Output the [x, y] coordinate of the center of the cell containing the given text.  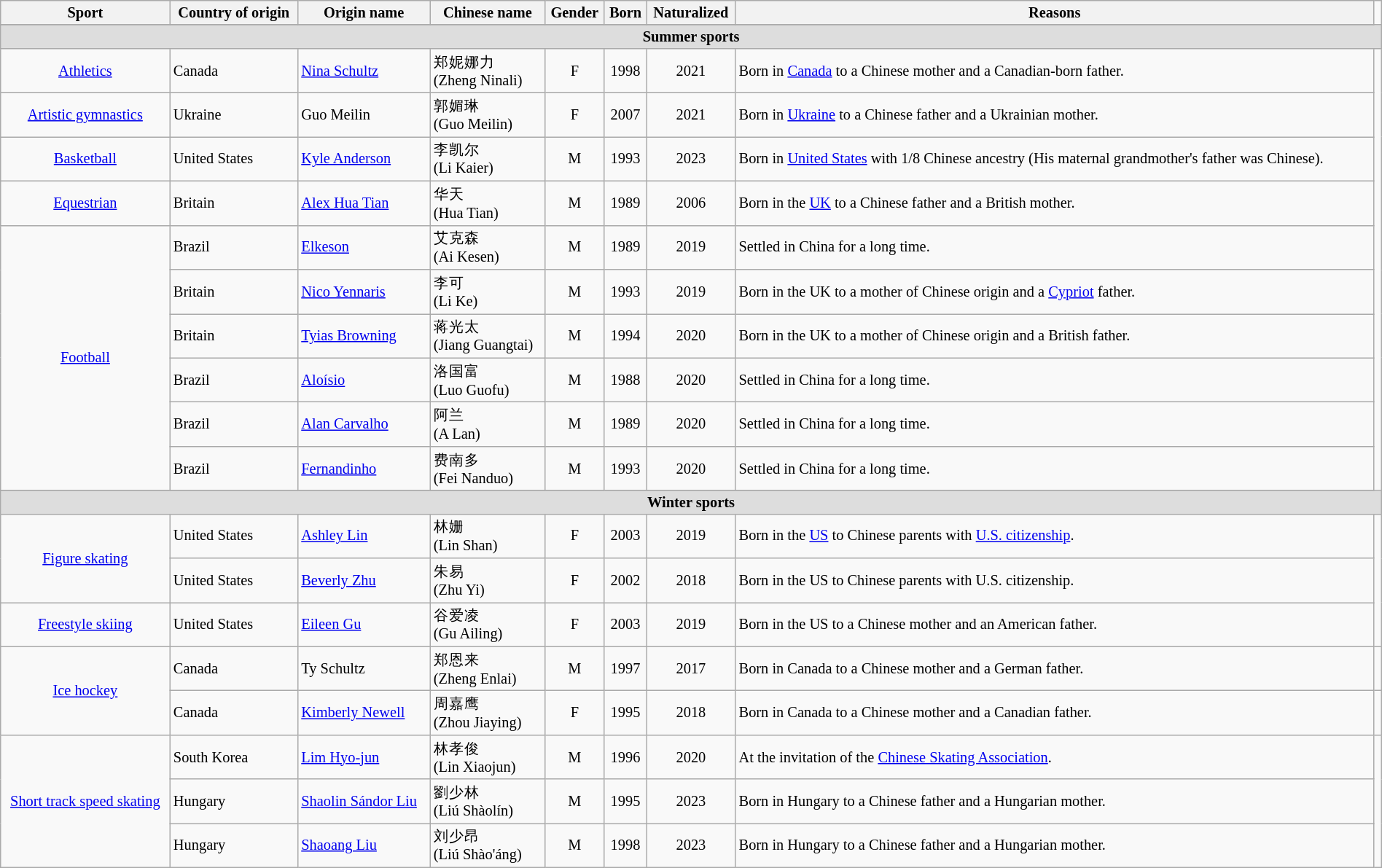
Basketball [85, 159]
Short track speed skating [85, 801]
Gender [574, 12]
Shaolin Sándor Liu [364, 802]
Born in the UK to a mother of Chinese origin and a Cypriot father. [1055, 292]
林姗(Lin Shan) [488, 536]
周嘉鹰 (Zhou Jiaying) [488, 713]
Born in the UK to a mother of Chinese origin and a British father. [1055, 335]
Ty Schultz [364, 669]
Athletics [85, 70]
Born [625, 12]
Ukraine [233, 115]
Tyias Browning [364, 335]
Born in the US to a Chinese mother and an American father. [1055, 624]
郭媚琳(Guo Meilin) [488, 115]
洛国富(Luo Guofu) [488, 380]
林孝俊(Lin Xiaojun) [488, 756]
Sport [85, 12]
郑妮娜力(Zheng Ninali) [488, 70]
Ice hockey [85, 691]
Born in Canada to a Chinese mother and a Canadian-born father. [1055, 70]
李可(Li Ke) [488, 292]
Ashley Lin [364, 536]
Born in Ukraine to a Chinese father and a Ukrainian mother. [1055, 115]
Fernandinho [364, 468]
Alex Hua Tian [364, 203]
阿兰(A Lan) [488, 424]
2006 [691, 203]
1994 [625, 335]
Alan Carvalho [364, 424]
Naturalized [691, 12]
South Korea [233, 756]
费南多(Fei Nanduo) [488, 468]
Aloísio [364, 380]
1996 [625, 756]
At the invitation of the Chinese Skating Association. [1055, 756]
Elkeson [364, 248]
Equestrian [85, 203]
华天(Hua Tian) [488, 203]
2017 [691, 669]
劉少林(Liú Shàolín) [488, 802]
Chinese name [488, 12]
Winter sports [691, 502]
蒋光太(Jiang Guangtai) [488, 335]
Football [85, 358]
2002 [625, 580]
Born in Canada to a Chinese mother and a Canadian father. [1055, 713]
Born in United States with 1/8 Chinese ancestry (His maternal grandmother's father was Chinese). [1055, 159]
郑恩来(Zheng Enlai) [488, 669]
Origin name [364, 12]
Born in Canada to a Chinese mother and a German father. [1055, 669]
李凯尔(Li Kaier) [488, 159]
1997 [625, 669]
艾克森(Ai Kesen) [488, 248]
Kyle Anderson [364, 159]
Guo Meilin [364, 115]
Reasons [1055, 12]
Artistic gymnastics [85, 115]
朱易(Zhu Yi) [488, 580]
Beverly Zhu [364, 580]
Born in the UK to a Chinese father and a British mother. [1055, 203]
Nina Schultz [364, 70]
Nico Yennaris [364, 292]
Summer sports [691, 36]
Figure skating [85, 558]
Eileen Gu [364, 624]
谷爱凌(Gu Ailing) [488, 624]
Freestyle skiing [85, 624]
2007 [625, 115]
Country of origin [233, 12]
1988 [625, 380]
Kimberly Newell [364, 713]
Lim Hyo-jun [364, 756]
Shaoang Liu [364, 845]
刘少昂(Liú Shào'áng) [488, 845]
